Find where the given text appears and provide that cell's center as (x, y) coordinate. 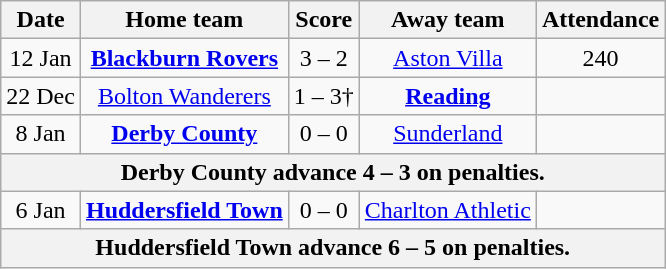
1 – 3† (324, 96)
Huddersfield Town advance 6 – 5 on penalties. (333, 248)
Derby County (184, 134)
6 Jan (41, 210)
12 Jan (41, 58)
Reading (448, 96)
Attendance (600, 20)
Score (324, 20)
3 – 2 (324, 58)
Huddersfield Town (184, 210)
Home team (184, 20)
Bolton Wanderers (184, 96)
Date (41, 20)
Sunderland (448, 134)
Charlton Athletic (448, 210)
8 Jan (41, 134)
Away team (448, 20)
22 Dec (41, 96)
240 (600, 58)
Derby County advance 4 – 3 on penalties. (333, 172)
Aston Villa (448, 58)
Blackburn Rovers (184, 58)
